Return (X, Y) of the center of cell containing provided text 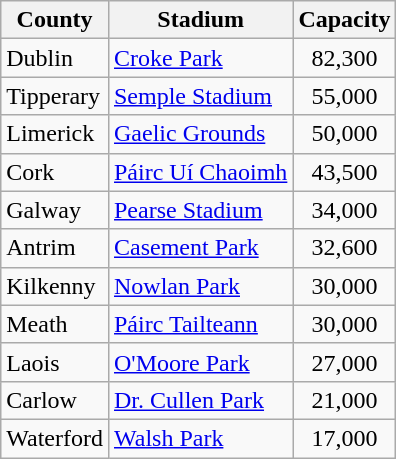
Limerick (55, 134)
Pearse Stadium (200, 210)
82,300 (344, 58)
Waterford (55, 438)
34,000 (344, 210)
Carlow (55, 400)
Dublin (55, 58)
Capacity (344, 20)
Walsh Park (200, 438)
Semple Stadium (200, 96)
55,000 (344, 96)
Croke Park (200, 58)
Dr. Cullen Park (200, 400)
Gaelic Grounds (200, 134)
Casement Park (200, 248)
Cork (55, 172)
Meath (55, 324)
Laois (55, 362)
43,500 (344, 172)
Kilkenny (55, 286)
Tipperary (55, 96)
Antrim (55, 248)
Páirc Uí Chaoimh (200, 172)
O'Moore Park (200, 362)
County (55, 20)
21,000 (344, 400)
50,000 (344, 134)
17,000 (344, 438)
Páirc Tailteann (200, 324)
Stadium (200, 20)
27,000 (344, 362)
Nowlan Park (200, 286)
Galway (55, 210)
32,600 (344, 248)
